Locate the cell with the specified text and output its (X, Y) center coordinate. 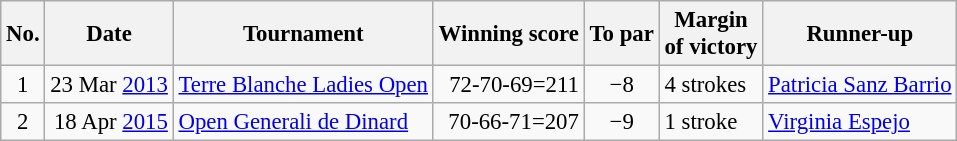
1 (23, 85)
Marginof victory (711, 34)
23 Mar 2013 (109, 85)
Runner-up (860, 34)
18 Apr 2015 (109, 122)
70-66-71=207 (508, 122)
Terre Blanche Ladies Open (303, 85)
Tournament (303, 34)
2 (23, 122)
−9 (622, 122)
No. (23, 34)
Patricia Sanz Barrio (860, 85)
Open Generali de Dinard (303, 122)
To par (622, 34)
Winning score (508, 34)
4 strokes (711, 85)
1 stroke (711, 122)
−8 (622, 85)
72-70-69=211 (508, 85)
Date (109, 34)
Virginia Espejo (860, 122)
